For the text-containing cell, return its midpoint in (x, y) coordinate format. 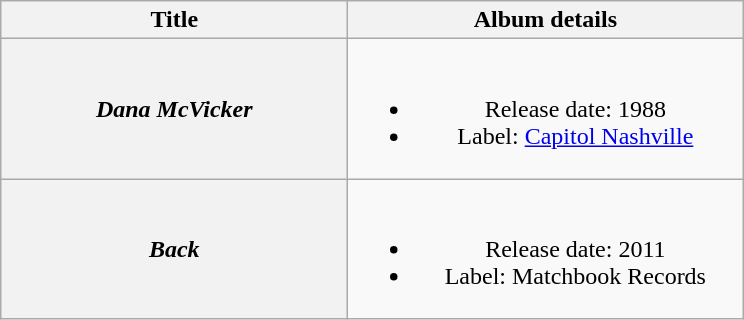
Release date: 1988Label: Capitol Nashville (546, 109)
Release date: 2011Label: Matchbook Records (546, 249)
Title (174, 20)
Back (174, 249)
Dana McVicker (174, 109)
Album details (546, 20)
